Return the (x, y) coordinate for the center point of the cell that contains the specified text.  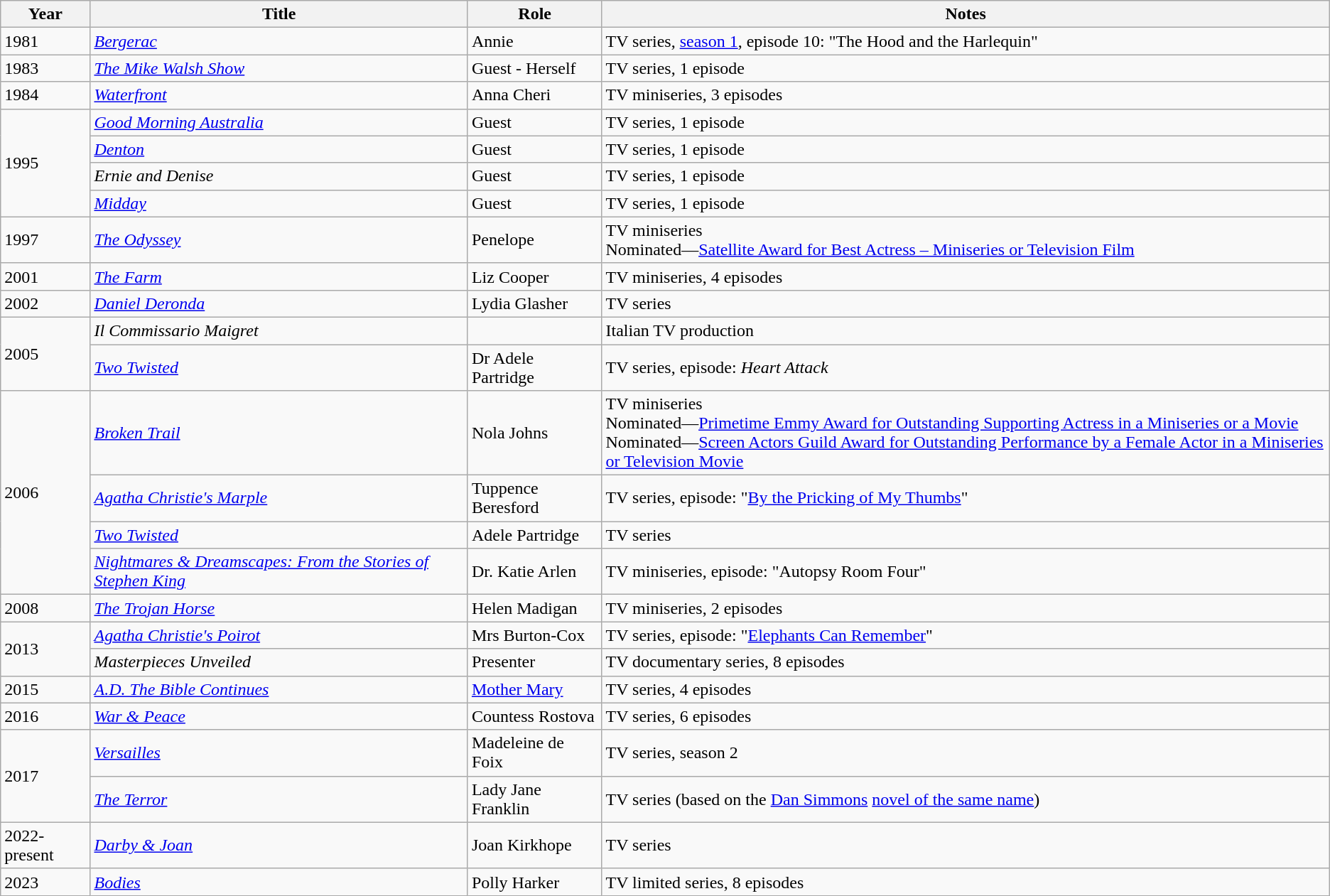
Role (534, 14)
The Terror (279, 799)
Broken Trail (279, 433)
TV series, episode: Heart Attack (966, 367)
TV series, 6 episodes (966, 716)
Dr Adele Partridge (534, 367)
2001 (45, 276)
War & Peace (279, 716)
The Mike Walsh Show (279, 68)
The Odyssey (279, 240)
TV series, season 2 (966, 753)
Versailles (279, 753)
Liz Cooper (534, 276)
Denton (279, 149)
Nola Johns (534, 433)
The Farm (279, 276)
Bodies (279, 882)
2005 (45, 354)
Agatha Christie's Marple (279, 499)
Penelope (534, 240)
Good Morning Australia (279, 122)
Helen Madigan (534, 608)
1983 (45, 68)
Notes (966, 14)
Madeleine de Foix (534, 753)
Agatha Christie's Poirot (279, 635)
TV miniseriesNominated—Satellite Award for Best Actress – Miniseries or Television Film (966, 240)
The Trojan Horse (279, 608)
2023 (45, 882)
TV documentary series, 8 episodes (966, 662)
Midday (279, 203)
Anna Cheri (534, 95)
Tuppence Beresford (534, 499)
Mother Mary (534, 689)
Lady Jane Franklin (534, 799)
Year (45, 14)
Joan Kirkhope (534, 846)
2016 (45, 716)
Mrs Burton-Cox (534, 635)
Dr. Katie Arlen (534, 571)
Nightmares & Dreamscapes: From the Stories of Stephen King (279, 571)
TV miniseries, 4 episodes (966, 276)
TV series, season 1, episode 10: "The Hood and the Harlequin" (966, 41)
Lydia Glasher (534, 303)
Italian TV production (966, 330)
2017 (45, 776)
1997 (45, 240)
Adele Partridge (534, 535)
Masterpieces Unveiled (279, 662)
Title (279, 14)
Guest - Herself (534, 68)
Ernie and Denise (279, 176)
2008 (45, 608)
TV series, episode: "By the Pricking of My Thumbs" (966, 499)
1995 (45, 163)
TV limited series, 8 episodes (966, 882)
Annie (534, 41)
2006 (45, 493)
TV miniseries, episode: "Autopsy Room Four" (966, 571)
2002 (45, 303)
1981 (45, 41)
TV miniseries, 2 episodes (966, 608)
Waterfront (279, 95)
TV series (based on the Dan Simmons novel of the same name) (966, 799)
Presenter (534, 662)
TV series, episode: "Elephants Can Remember" (966, 635)
TV series, 4 episodes (966, 689)
A.D. The Bible Continues (279, 689)
TV miniseries, 3 episodes (966, 95)
2015 (45, 689)
Bergerac (279, 41)
2013 (45, 649)
1984 (45, 95)
Il Commissario Maigret (279, 330)
Countess Rostova (534, 716)
Darby & Joan (279, 846)
Daniel Deronda (279, 303)
2022-present (45, 846)
Polly Harker (534, 882)
